Detect which cell encompasses the target text, then output its (X, Y) center coordinate. 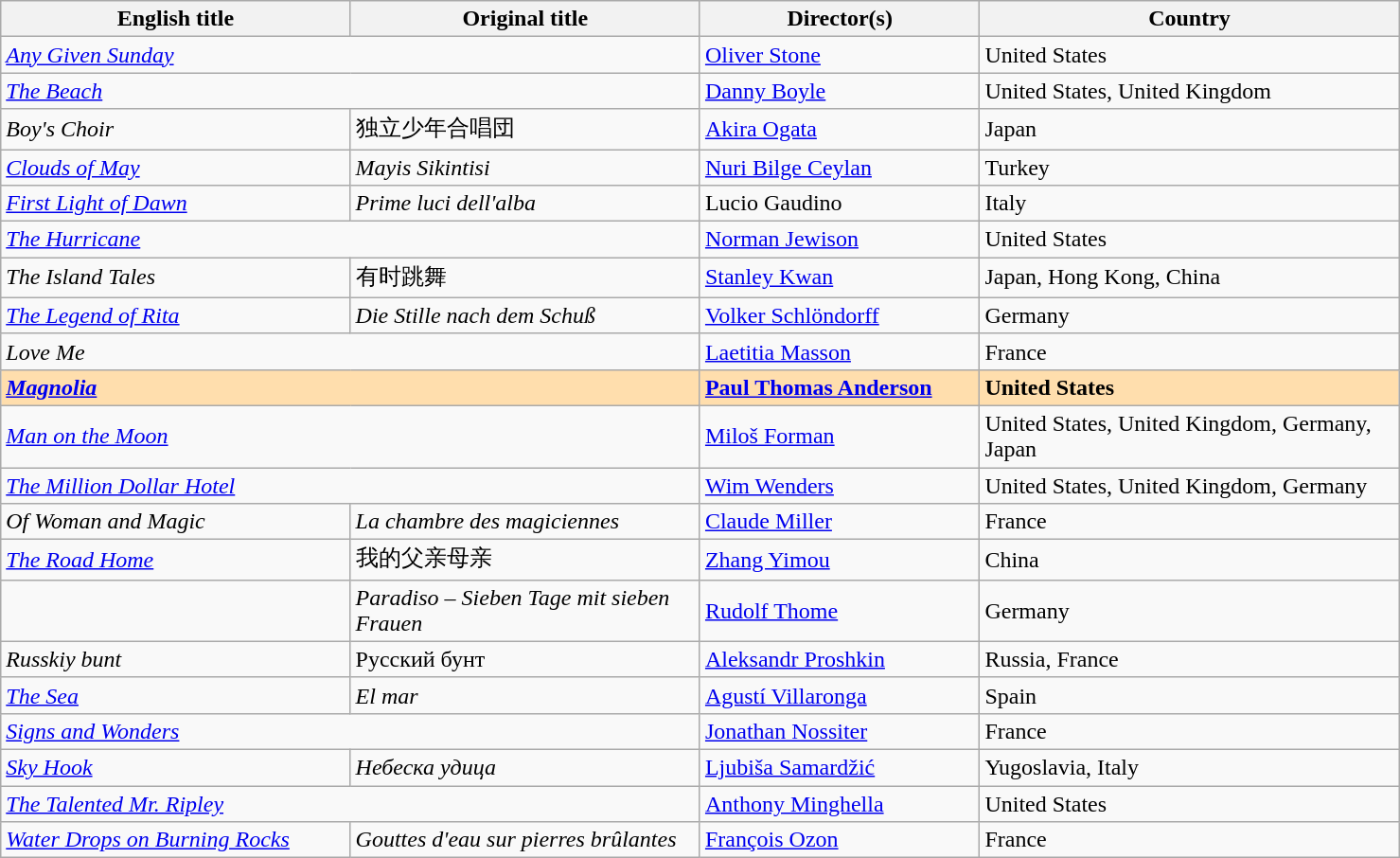
我的父亲母亲 (524, 561)
Небеска удица (524, 767)
Akira Ogata (839, 129)
Signs and Wonders (350, 731)
Oliver Stone (839, 55)
The Million Dollar Hotel (350, 486)
Sky Hook (176, 767)
Agustí Villaronga (839, 695)
Boy's Choir (176, 129)
Laetitia Masson (839, 351)
Man on the Moon (350, 436)
The Beach (350, 91)
Prime luci dell'alba (524, 204)
Ljubiša Samardžić (839, 767)
Danny Boyle (839, 91)
Japan, Hong Kong, China (1189, 278)
The Island Tales (176, 278)
Russkiy bunt (176, 659)
Original title (524, 19)
Paul Thomas Anderson (839, 387)
Русский бунт (524, 659)
Turkey (1189, 168)
Water Drops on Burning Rocks (176, 840)
The Hurricane (350, 240)
The Road Home (176, 561)
Director(s) (839, 19)
Yugoslavia, Italy (1189, 767)
Aleksandr Proshkin (839, 659)
François Ozon (839, 840)
United States, United Kingdom, Germany, Japan (1189, 436)
Gouttes d'eau sur pierres brûlantes (524, 840)
Magnolia (350, 387)
Of Woman and Magic (176, 522)
El mar (524, 695)
The Sea (176, 695)
Lucio Gaudino (839, 204)
Wim Wenders (839, 486)
Mayis Sikintisi (524, 168)
Claude Miller (839, 522)
La chambre des magiciennes (524, 522)
Japan (1189, 129)
The Talented Mr. Ripley (350, 804)
有时跳舞 (524, 278)
Rudolf Thome (839, 610)
Volker Schlöndorff (839, 315)
Miloš Forman (839, 436)
English title (176, 19)
Clouds of May (176, 168)
First Light of Dawn (176, 204)
China (1189, 561)
Nuri Bilge Ceylan (839, 168)
United States, United Kingdom, Germany (1189, 486)
独立少年合唱団 (524, 129)
Italy (1189, 204)
Norman Jewison (839, 240)
Love Me (350, 351)
Country (1189, 19)
Anthony Minghella (839, 804)
Paradiso – Sieben Tage mit sieben Frauen (524, 610)
United States, United Kingdom (1189, 91)
Russia, France (1189, 659)
Stanley Kwan (839, 278)
Spain (1189, 695)
Zhang Yimou (839, 561)
Jonathan Nossiter (839, 731)
The Legend of Rita (176, 315)
Any Given Sunday (350, 55)
Die Stille nach dem Schuß (524, 315)
